Pinpoint the cell where the given text exists, returning its [x, y] midpoint coordinate. 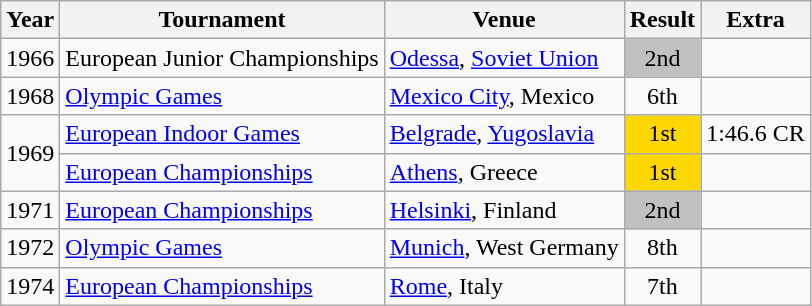
Tournament [222, 20]
Odessa, Soviet Union [504, 58]
1972 [30, 248]
Helsinki, Finland [504, 210]
1969 [30, 153]
1974 [30, 286]
Mexico City, Mexico [504, 96]
Venue [504, 20]
Year [30, 20]
Extra [756, 20]
1968 [30, 96]
European Indoor Games [222, 134]
Result [662, 20]
6th [662, 96]
1966 [30, 58]
8th [662, 248]
Athens, Greece [504, 172]
Belgrade, Yugoslavia [504, 134]
Rome, Italy [504, 286]
Munich, West Germany [504, 248]
1:46.6 CR [756, 134]
1971 [30, 210]
7th [662, 286]
European Junior Championships [222, 58]
